Provide the (X, Y) coordinate of the cell's center where the given text is located.  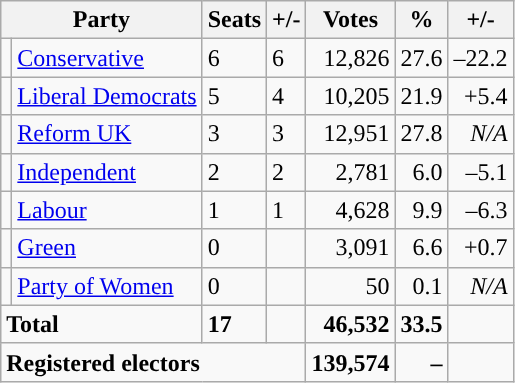
Independent (107, 172)
Party (102, 20)
4 (286, 96)
27.6 (422, 58)
3,091 (350, 248)
– (422, 362)
Labour (107, 210)
12,951 (350, 134)
Reform UK (107, 134)
5 (234, 96)
139,574 (350, 362)
Total (102, 324)
9.9 (422, 210)
33.5 (422, 324)
Liberal Democrats (107, 96)
21.9 (422, 96)
Seats (234, 20)
Party of Women (107, 286)
–6.3 (480, 210)
46,532 (350, 324)
Registered electors (154, 362)
6.0 (422, 172)
–5.1 (480, 172)
Green (107, 248)
10,205 (350, 96)
12,826 (350, 58)
% (422, 20)
4,628 (350, 210)
6.6 (422, 248)
–22.2 (480, 58)
2,781 (350, 172)
+0.7 (480, 248)
Votes (350, 20)
27.8 (422, 134)
0.1 (422, 286)
Conservative (107, 58)
50 (350, 286)
+5.4 (480, 96)
17 (234, 324)
